Provide the (x, y) coordinate of the cell's center where the given text is located.  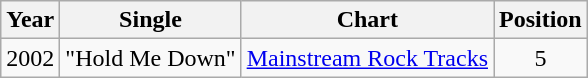
Mainstream Rock Tracks (367, 58)
2002 (30, 58)
Single (150, 20)
Year (30, 20)
5 (541, 58)
"Hold Me Down" (150, 58)
Position (541, 20)
Chart (367, 20)
